Search for the cell housing the specified text and yield its (x, y) center coordinate. 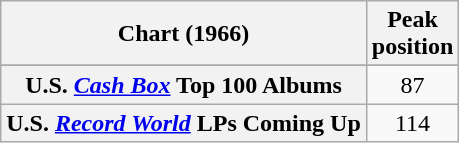
87 (412, 85)
Peakposition (412, 34)
U.S. Record World LPs Coming Up (184, 123)
U.S. Cash Box Top 100 Albums (184, 85)
Chart (1966) (184, 34)
114 (412, 123)
